For the text-containing cell, return its midpoint in [x, y] coordinate format. 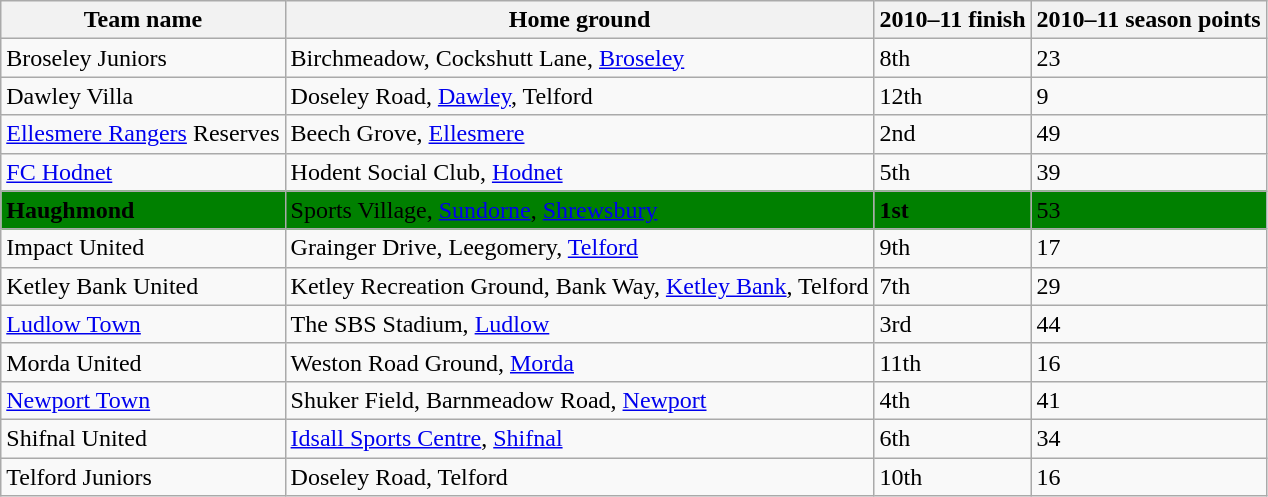
Grainger Drive, Leegomery, Telford [580, 248]
Ketley Bank United [143, 286]
44 [1148, 324]
9th [952, 248]
Team name [143, 20]
Idsall Sports Centre, Shifnal [580, 438]
2nd [952, 134]
11th [952, 362]
Newport Town [143, 400]
49 [1148, 134]
12th [952, 96]
29 [1148, 286]
6th [952, 438]
Home ground [580, 20]
Ludlow Town [143, 324]
Ketley Recreation Ground, Bank Way, Ketley Bank, Telford [580, 286]
Dawley Villa [143, 96]
1st [952, 210]
39 [1148, 172]
4th [952, 400]
2010–11 season points [1148, 20]
34 [1148, 438]
2010–11 finish [952, 20]
10th [952, 477]
Doseley Road, Telford [580, 477]
Morda United [143, 362]
Impact United [143, 248]
8th [952, 58]
53 [1148, 210]
23 [1148, 58]
Broseley Juniors [143, 58]
Beech Grove, Ellesmere [580, 134]
5th [952, 172]
Haughmond [143, 210]
3rd [952, 324]
17 [1148, 248]
41 [1148, 400]
Telford Juniors [143, 477]
Ellesmere Rangers Reserves [143, 134]
FC Hodnet [143, 172]
The SBS Stadium, Ludlow [580, 324]
Doseley Road, Dawley, Telford [580, 96]
Birchmeadow, Cockshutt Lane, Broseley [580, 58]
Shuker Field, Barnmeadow Road, Newport [580, 400]
Sports Village, Sundorne, Shrewsbury [580, 210]
Weston Road Ground, Morda [580, 362]
9 [1148, 96]
Hodent Social Club, Hodnet [580, 172]
Shifnal United [143, 438]
7th [952, 286]
